Locate the cell with the specified text and output its (x, y) center coordinate. 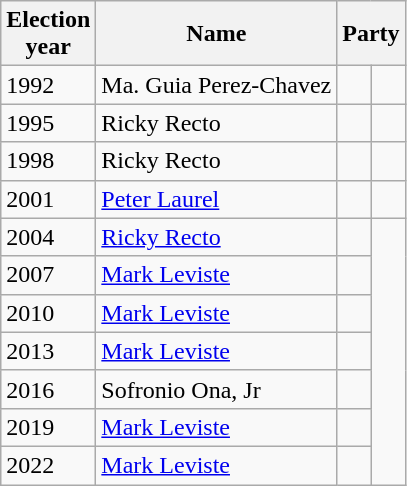
Party (371, 34)
Sofronio Ona, Jr (216, 389)
1995 (48, 123)
2019 (48, 427)
Electionyear (48, 34)
Peter Laurel (216, 199)
2001 (48, 199)
2013 (48, 351)
Ma. Guia Perez-Chavez (216, 85)
2010 (48, 313)
2022 (48, 465)
1998 (48, 161)
Name (216, 34)
2004 (48, 237)
2007 (48, 275)
1992 (48, 85)
2016 (48, 389)
